Locate the cell with the specified text and output its [X, Y] center coordinate. 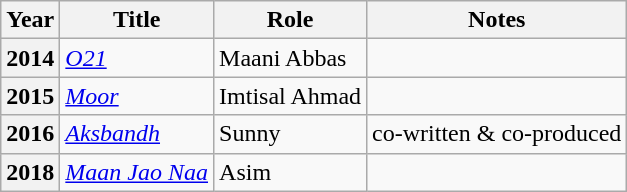
Imtisal Ahmad [290, 96]
Maan Jao Naa [137, 172]
2016 [30, 134]
co-written & co-produced [497, 134]
Notes [497, 20]
Maani Abbas [290, 58]
2015 [30, 96]
2014 [30, 58]
Title [137, 20]
Aksbandh [137, 134]
Year [30, 20]
Role [290, 20]
O21 [137, 58]
Asim [290, 172]
Moor [137, 96]
Sunny [290, 134]
2018 [30, 172]
